Search for the cell housing the specified text and yield its [X, Y] center coordinate. 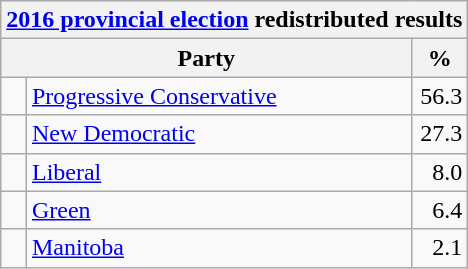
% [440, 58]
56.3 [440, 96]
New Democratic [218, 134]
Party [206, 58]
6.4 [440, 210]
27.3 [440, 134]
2016 provincial election redistributed results [234, 20]
2.1 [440, 248]
Manitoba [218, 248]
8.0 [440, 172]
Green [218, 210]
Liberal [218, 172]
Progressive Conservative [218, 96]
